Return the [x, y] coordinate for the center point of the cell that contains the specified text.  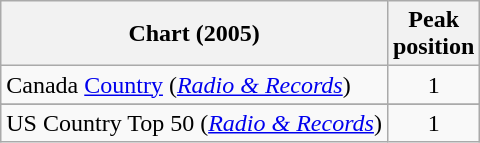
Peakposition [433, 34]
Canada Country (Radio & Records) [194, 85]
Chart (2005) [194, 34]
US Country Top 50 (Radio & Records) [194, 123]
